Pinpoint the cell where the given text exists, returning its [x, y] midpoint coordinate. 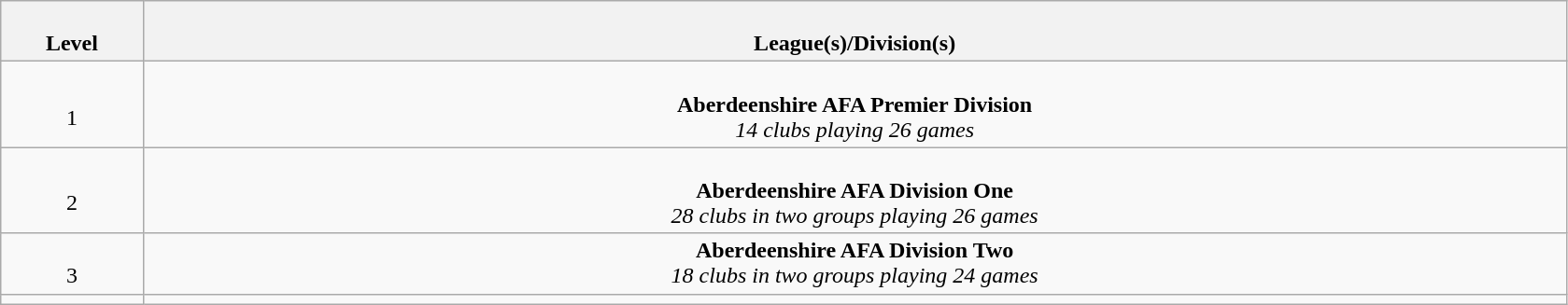
2 [72, 190]
Aberdeenshire AFA Division Two18 clubs in two groups playing 24 games [855, 263]
3 [72, 263]
Aberdeenshire AFA Premier Division 14 clubs playing 26 games [855, 104]
League(s)/Division(s) [855, 32]
1 [72, 104]
Level [72, 32]
Aberdeenshire AFA Division One28 clubs in two groups playing 26 games [855, 190]
